Pinpoint the cell where the given text exists, returning its (X, Y) midpoint coordinate. 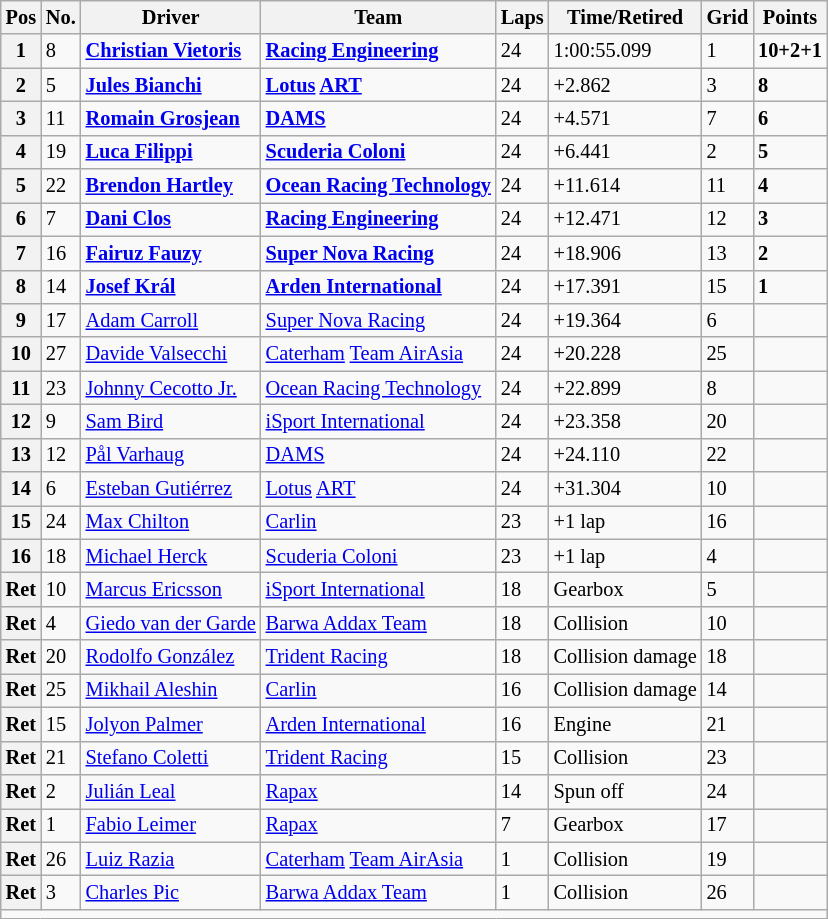
Stefano Coletti (171, 758)
+31.304 (626, 489)
Points (790, 17)
Adam Carroll (171, 320)
Max Chilton (171, 522)
Rodolfo González (171, 657)
+6.441 (626, 152)
Mikhail Aleshin (171, 690)
Brendon Hartley (171, 186)
+11.614 (626, 186)
Time/Retired (626, 17)
Fabio Leimer (171, 825)
Davide Valsecchi (171, 354)
No. (61, 17)
+19.364 (626, 320)
Julián Leal (171, 791)
+4.571 (626, 118)
Team (378, 17)
Jolyon Palmer (171, 724)
Josef Král (171, 287)
+23.358 (626, 421)
Jules Bianchi (171, 85)
Johnny Cecotto Jr. (171, 388)
Marcus Ericsson (171, 589)
Giedo van der Garde (171, 623)
Pos (21, 17)
1:00:55.099 (626, 51)
Michael Herck (171, 556)
+2.862 (626, 85)
Luca Filippi (171, 152)
Sam Bird (171, 421)
+22.899 (626, 388)
+17.391 (626, 287)
Romain Grosjean (171, 118)
Driver (171, 17)
Spun off (626, 791)
Engine (626, 724)
+12.471 (626, 219)
Fairuz Fauzy (171, 253)
10+2+1 (790, 51)
Grid (728, 17)
Pål Varhaug (171, 455)
Laps (522, 17)
+20.228 (626, 354)
Dani Clos (171, 219)
+18.906 (626, 253)
Charles Pic (171, 892)
Esteban Gutiérrez (171, 489)
+24.110 (626, 455)
Christian Vietoris (171, 51)
27 (61, 354)
Luiz Razia (171, 859)
